Search for the cell housing the specified text and yield its (x, y) center coordinate. 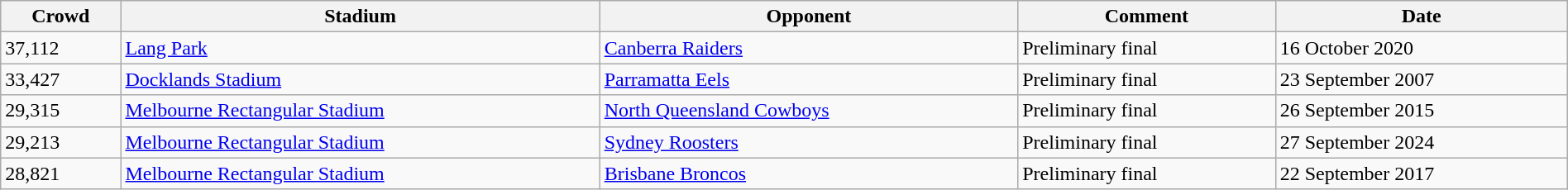
North Queensland Cowboys (809, 111)
37,112 (61, 48)
Crowd (61, 17)
Brisbane Broncos (809, 173)
22 September 2017 (1421, 173)
29,213 (61, 142)
Canberra Raiders (809, 48)
Docklands Stadium (361, 79)
Comment (1146, 17)
Date (1421, 17)
26 September 2015 (1421, 111)
28,821 (61, 173)
33,427 (61, 79)
23 September 2007 (1421, 79)
Sydney Roosters (809, 142)
Parramatta Eels (809, 79)
Opponent (809, 17)
Stadium (361, 17)
16 October 2020 (1421, 48)
29,315 (61, 111)
Lang Park (361, 48)
27 September 2024 (1421, 142)
